Determine the [x, y] coordinate at the center of the cell enclosing the given text.  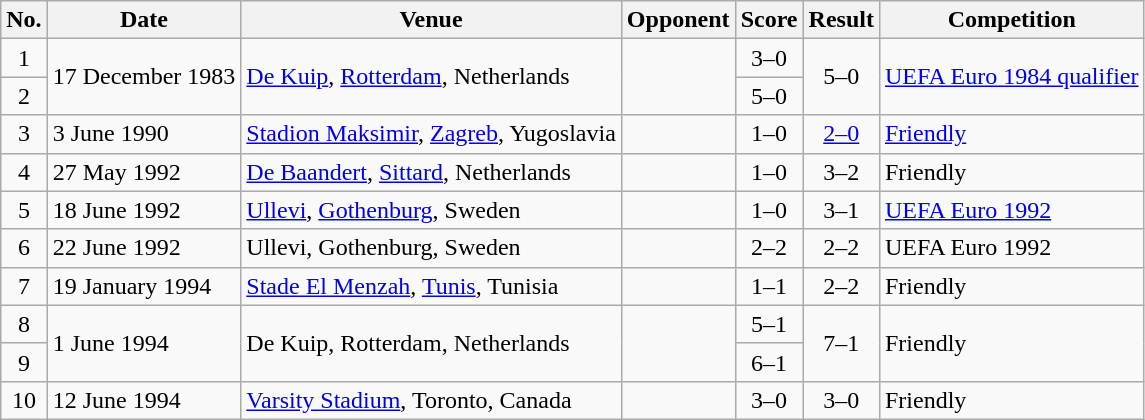
Score [769, 20]
Result [841, 20]
7 [24, 286]
1 June 1994 [144, 343]
2–0 [841, 134]
9 [24, 362]
3–2 [841, 172]
Competition [1012, 20]
4 [24, 172]
8 [24, 324]
22 June 1992 [144, 248]
1–1 [769, 286]
UEFA Euro 1984 qualifier [1012, 77]
7–1 [841, 343]
3 June 1990 [144, 134]
Date [144, 20]
De Baandert, Sittard, Netherlands [432, 172]
18 June 1992 [144, 210]
12 June 1994 [144, 400]
Stadion Maksimir, Zagreb, Yugoslavia [432, 134]
6–1 [769, 362]
No. [24, 20]
19 January 1994 [144, 286]
5–1 [769, 324]
10 [24, 400]
5 [24, 210]
27 May 1992 [144, 172]
17 December 1983 [144, 77]
Venue [432, 20]
3 [24, 134]
2 [24, 96]
Opponent [678, 20]
3–1 [841, 210]
6 [24, 248]
Stade El Menzah, Tunis, Tunisia [432, 286]
1 [24, 58]
Varsity Stadium, Toronto, Canada [432, 400]
